Determine the (x, y) coordinate at the center of the cell enclosing the given text.  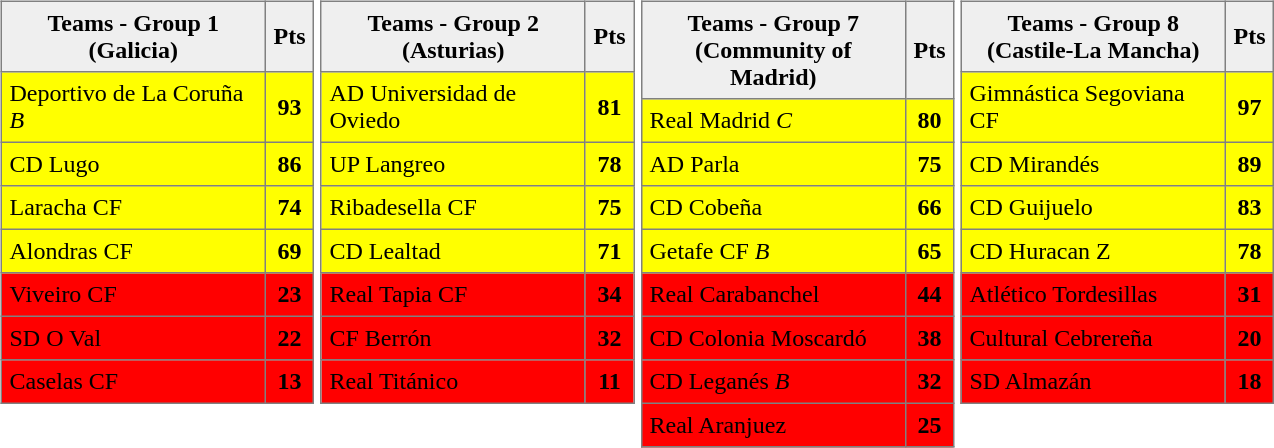
Teams - Group 2(Asturias) (453, 36)
25 (929, 425)
38 (929, 338)
83 (1249, 208)
86 (289, 164)
71 (609, 251)
34 (609, 295)
66 (929, 208)
Deportivo de La Coruña B (133, 107)
Caselas CF (133, 382)
Alondras CF (133, 251)
89 (1249, 164)
CD Mirandés (1093, 164)
CD Guijuelo (1093, 208)
Gimnástica Segoviana CF (1093, 107)
Real Madrid C (773, 121)
74 (289, 208)
Ribadesella CF (453, 208)
SD O Val (133, 338)
CD Lealtad (453, 251)
97 (1249, 107)
23 (289, 295)
13 (289, 382)
Real Carabanchel (773, 295)
Real Aranjuez (773, 425)
Viveiro CF (133, 295)
Teams - Group 8(Castile-La Mancha) (1093, 36)
AD Universidad de Oviedo (453, 107)
20 (1249, 338)
CD Colonia Moscardó (773, 338)
69 (289, 251)
81 (609, 107)
AD Parla (773, 164)
93 (289, 107)
CD Lugo (133, 164)
CD Huracan Z (1093, 251)
CF Berrón (453, 338)
Real Tapia CF (453, 295)
Real Titánico (453, 382)
65 (929, 251)
Teams - Group 7(Community of Madrid) (773, 50)
CD Leganés B (773, 382)
Cultural Cebrereña (1093, 338)
Teams - Group 1(Galicia) (133, 36)
UP Langreo (453, 164)
31 (1249, 295)
Laracha CF (133, 208)
Atlético Tordesillas (1093, 295)
18 (1249, 382)
22 (289, 338)
80 (929, 121)
Getafe CF B (773, 251)
11 (609, 382)
44 (929, 295)
SD Almazán (1093, 382)
CD Cobeña (773, 208)
